Determine the [x, y] coordinate at the center of the cell enclosing the given text.  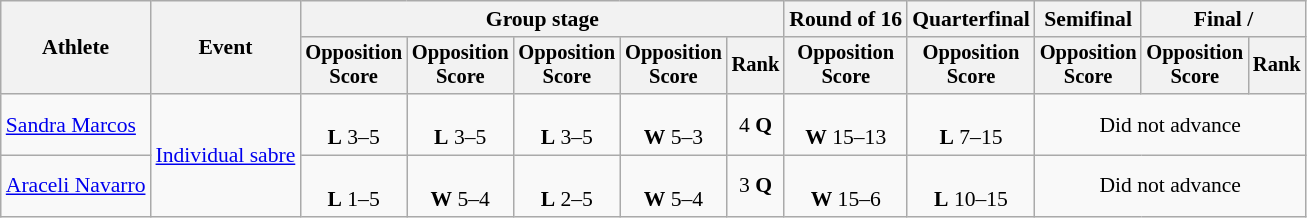
W 5–3 [674, 124]
Group stage [542, 19]
Individual sabre [226, 155]
Semifinal [1088, 19]
Araceli Navarro [76, 186]
3 Q [756, 186]
W 15–13 [846, 124]
L 2–5 [568, 186]
Athlete [76, 48]
W 15–6 [846, 186]
Final / [1223, 19]
Quarterfinal [971, 19]
Round of 16 [846, 19]
4 Q [756, 124]
L 7–15 [971, 124]
L 1–5 [354, 186]
Event [226, 48]
Sandra Marcos [76, 124]
L 10–15 [971, 186]
